For the text-containing cell, return its midpoint in [x, y] coordinate format. 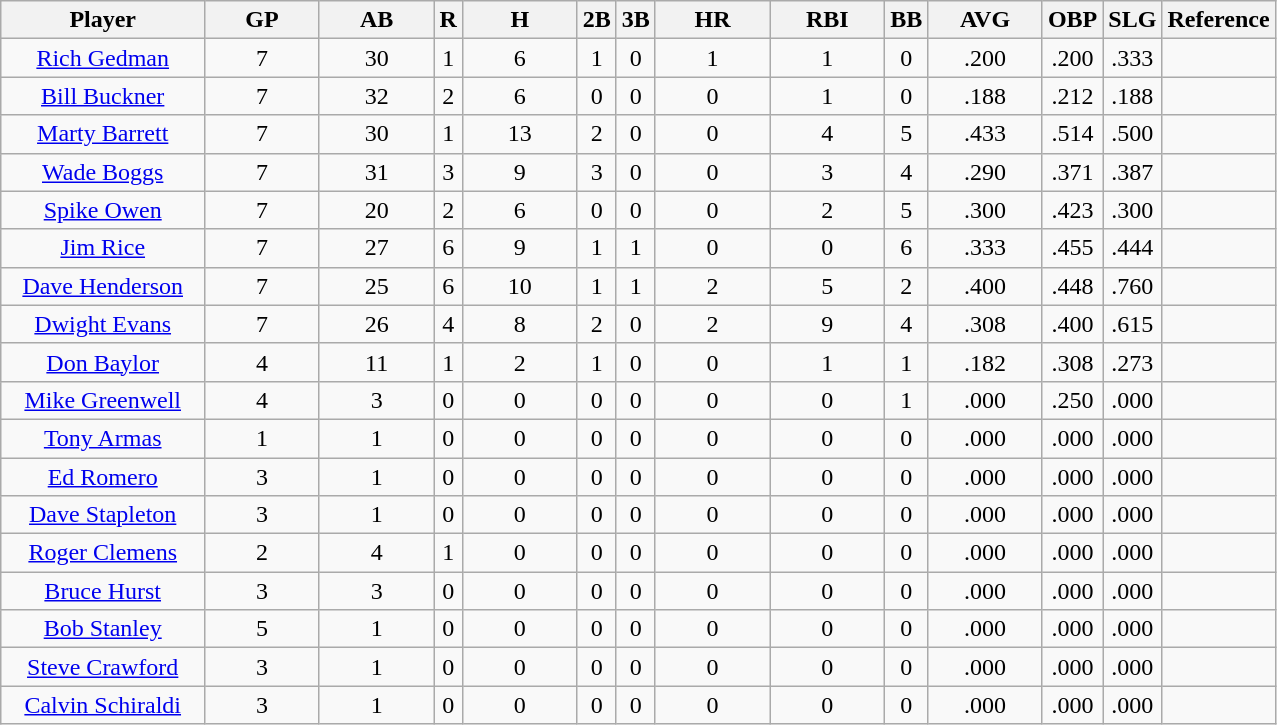
13 [520, 134]
31 [376, 172]
.444 [1132, 248]
.387 [1132, 172]
HR [712, 20]
Bob Stanley [103, 629]
BB [906, 20]
.615 [1132, 324]
Marty Barrett [103, 134]
H [520, 20]
Roger Clemens [103, 553]
Bruce Hurst [103, 591]
GP [262, 20]
.423 [1072, 210]
Reference [1218, 20]
AB [376, 20]
AVG [986, 20]
SLG [1132, 20]
2B [596, 20]
8 [520, 324]
Rich Gedman [103, 58]
27 [376, 248]
.455 [1072, 248]
.514 [1072, 134]
Calvin Schiraldi [103, 705]
RBI [828, 20]
Dwight Evans [103, 324]
.273 [1132, 362]
26 [376, 324]
Dave Henderson [103, 286]
11 [376, 362]
.290 [986, 172]
Don Baylor [103, 362]
Ed Romero [103, 477]
.212 [1072, 96]
R [448, 20]
.433 [986, 134]
.448 [1072, 286]
Bill Buckner [103, 96]
Wade Boggs [103, 172]
.250 [1072, 400]
32 [376, 96]
20 [376, 210]
10 [520, 286]
Jim Rice [103, 248]
Player [103, 20]
Dave Stapleton [103, 515]
OBP [1072, 20]
.182 [986, 362]
.500 [1132, 134]
Mike Greenwell [103, 400]
25 [376, 286]
.371 [1072, 172]
Tony Armas [103, 438]
Steve Crawford [103, 667]
.760 [1132, 286]
Spike Owen [103, 210]
3B [636, 20]
